Identify which cell holds the provided text, then report its [X, Y] central coordinate. 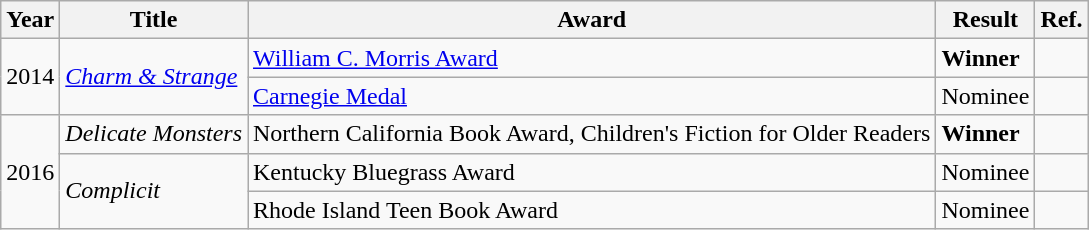
Result [986, 20]
Ref. [1062, 20]
Award [592, 20]
Kentucky Bluegrass Award [592, 172]
Northern California Book Award, Children's Fiction for Older Readers [592, 134]
Complicit [154, 191]
Year [30, 20]
2014 [30, 77]
Delicate Monsters [154, 134]
Carnegie Medal [592, 96]
2016 [30, 172]
Rhode Island Teen Book Award [592, 210]
William C. Morris Award [592, 58]
Charm & Strange [154, 77]
Title [154, 20]
